Find where the given text appears and provide that cell's center as [x, y] coordinate. 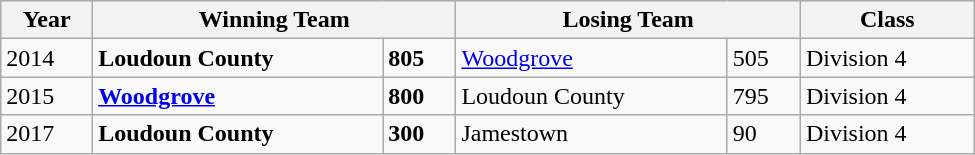
Jamestown [592, 134]
505 [764, 58]
805 [420, 58]
800 [420, 96]
2015 [47, 96]
Winning Team [274, 20]
795 [764, 96]
Losing Team [628, 20]
2017 [47, 134]
2014 [47, 58]
Class [887, 20]
90 [764, 134]
Year [47, 20]
300 [420, 134]
